Return [x, y] of the center of cell containing provided text 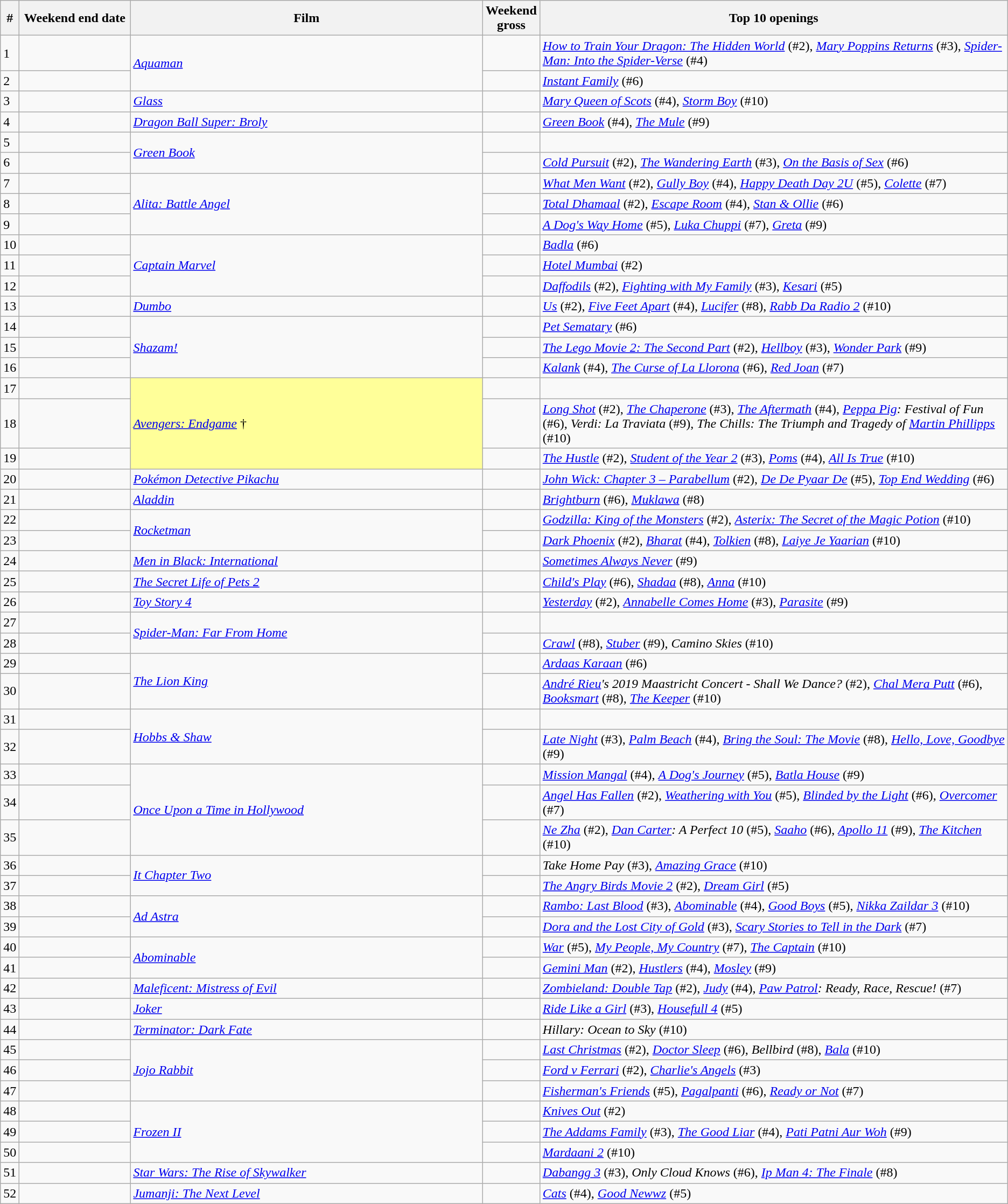
28 [10, 643]
31 [10, 719]
A Dog's Way Home (#5), Luka Chuppi (#7), Greta (#9) [773, 224]
Brightburn (#6), Muklawa (#8) [773, 499]
Late Night (#3), Palm Beach (#4), Bring the Soul: The Movie (#8), Hello, Love, Goodbye (#9) [773, 747]
War (#5), My People, My Country (#7), The Captain (#10) [773, 947]
Shazam! [307, 347]
Film [307, 18]
Dora and the Lost City of Gold (#3), Scary Stories to Tell in the Dark (#7) [773, 927]
22 [10, 520]
Gemini Man (#2), Hustlers (#4), Mosley (#9) [773, 968]
1 [10, 53]
38 [10, 906]
Ad Astra [307, 916]
Mission Mangal (#4), A Dog's Journey (#5), Batla House (#9) [773, 775]
Ardaas Karaan (#6) [773, 664]
45 [10, 1050]
Joker [307, 1008]
18 [10, 423]
2 [10, 81]
40 [10, 947]
André Rieu's 2019 Maastricht Concert - Shall We Dance? (#2), Chal Mera Putt (#6), Booksmart (#8), The Keeper (#10) [773, 692]
Glass [307, 101]
Us (#2), Five Feet Apart (#4), Lucifer (#8), Rabb Da Radio 2 (#10) [773, 307]
Aladdin [307, 499]
6 [10, 163]
Angel Has Fallen (#2), Weathering with You (#5), Blinded by the Light (#6), Overcomer (#7) [773, 803]
48 [10, 1111]
Crawl (#8), Stuber (#9), Camino Skies (#10) [773, 643]
Ne Zha (#2), Dan Carter: A Perfect 10 (#5), Saaho (#6), Apollo 11 (#9), The Kitchen (#10) [773, 837]
32 [10, 747]
Captain Marvel [307, 265]
9 [10, 224]
Weekendgross [512, 18]
Yesterday (#2), Annabelle Comes Home (#3), Parasite (#9) [773, 602]
47 [10, 1091]
Aquaman [307, 64]
44 [10, 1029]
14 [10, 327]
5 [10, 142]
Cats (#4), Good Newwz (#5) [773, 1193]
Dark Phoenix (#2), Bharat (#4), Tolkien (#8), Laiye Je Yaarian (#10) [773, 540]
Godzilla: King of the Monsters (#2), Asterix: The Secret of the Magic Potion (#10) [773, 520]
34 [10, 803]
35 [10, 837]
30 [10, 692]
# [10, 18]
Green Book (#4), The Mule (#9) [773, 122]
19 [10, 458]
The Secret Life of Pets 2 [307, 581]
Knives Out (#2) [773, 1111]
Child's Play (#6), Shadaa (#8), Anna (#10) [773, 581]
27 [10, 622]
3 [10, 101]
John Wick: Chapter 3 – Parabellum (#2), De De Pyaar De (#5), Top End Wedding (#6) [773, 479]
Maleficent: Mistress of Evil [307, 988]
Spider-Man: Far From Home [307, 632]
Rambo: Last Blood (#3), Abominable (#4), Good Boys (#5), Nikka Zaildar 3 (#10) [773, 906]
Alita: Battle Angel [307, 204]
Daffodils (#2), Fighting with My Family (#3), Kesari (#5) [773, 286]
Dumbo [307, 307]
26 [10, 602]
49 [10, 1132]
50 [10, 1152]
Dragon Ball Super: Broly [307, 122]
Frozen II [307, 1132]
Abominable [307, 957]
The Hustle (#2), Student of the Year 2 (#3), Poms (#4), All Is True (#10) [773, 458]
43 [10, 1008]
Ford v Ferrari (#2), Charlie's Angels (#3) [773, 1070]
The Addams Family (#3), The Good Liar (#4), Pati Patni Aur Woh (#9) [773, 1132]
51 [10, 1173]
16 [10, 368]
Hobbs & Shaw [307, 737]
It Chapter Two [307, 875]
17 [10, 388]
Pet Sematary (#6) [773, 327]
Terminator: Dark Fate [307, 1029]
13 [10, 307]
Toy Story 4 [307, 602]
29 [10, 664]
Pokémon Detective Pikachu [307, 479]
24 [10, 561]
Avengers: Endgame † [307, 423]
8 [10, 204]
What Men Want (#2), Gully Boy (#4), Happy Death Day 2U (#5), Colette (#7) [773, 183]
36 [10, 865]
Ride Like a Girl (#3), Housefull 4 (#5) [773, 1008]
Kalank (#4), The Curse of La Llorona (#6), Red Joan (#7) [773, 368]
Green Book [307, 152]
Cold Pursuit (#2), The Wandering Earth (#3), On the Basis of Sex (#6) [773, 163]
33 [10, 775]
Hotel Mumbai (#2) [773, 265]
The Lion King [307, 681]
The Lego Movie 2: The Second Part (#2), Hellboy (#3), Wonder Park (#9) [773, 347]
41 [10, 968]
21 [10, 499]
Men in Black: International [307, 561]
25 [10, 581]
12 [10, 286]
Instant Family (#6) [773, 81]
46 [10, 1070]
The Angry Birds Movie 2 (#2), Dream Girl (#5) [773, 886]
Total Dhamaal (#2), Escape Room (#4), Stan & Ollie (#6) [773, 204]
Jumanji: The Next Level [307, 1193]
Star Wars: The Rise of Skywalker [307, 1173]
Mary Queen of Scots (#4), Storm Boy (#10) [773, 101]
37 [10, 886]
Dabangg 3 (#3), Only Cloud Knows (#6), Ip Man 4: The Finale (#8) [773, 1173]
52 [10, 1193]
20 [10, 479]
11 [10, 265]
39 [10, 927]
Hillary: Ocean to Sky (#10) [773, 1029]
Fisherman's Friends (#5), Pagalpanti (#6), Ready or Not (#7) [773, 1091]
Once Upon a Time in Hollywood [307, 810]
42 [10, 988]
Badla (#6) [773, 245]
Mardaani 2 (#10) [773, 1152]
Sometimes Always Never (#9) [773, 561]
Take Home Pay (#3), Amazing Grace (#10) [773, 865]
Weekend end date [75, 18]
Top 10 openings [773, 18]
23 [10, 540]
10 [10, 245]
Last Christmas (#2), Doctor Sleep (#6), Bellbird (#8), Bala (#10) [773, 1050]
4 [10, 122]
Rocketman [307, 530]
Jojo Rabbit [307, 1070]
7 [10, 183]
Zombieland: Double Tap (#2), Judy (#4), Paw Patrol: Ready, Race, Rescue! (#7) [773, 988]
15 [10, 347]
How to Train Your Dragon: The Hidden World (#2), Mary Poppins Returns (#3), Spider-Man: Into the Spider-Verse (#4) [773, 53]
